Identify which cell holds the provided text, then report its (X, Y) central coordinate. 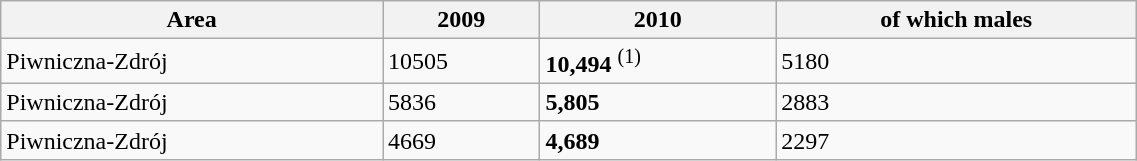
of which males (956, 20)
10,494 (1) (658, 62)
2297 (956, 140)
5180 (956, 62)
2009 (462, 20)
10505 (462, 62)
4,689 (658, 140)
5,805 (658, 102)
5836 (462, 102)
2883 (956, 102)
2010 (658, 20)
Area (192, 20)
4669 (462, 140)
